Provide the [x, y] coordinate of the cell's center where the given text is located.  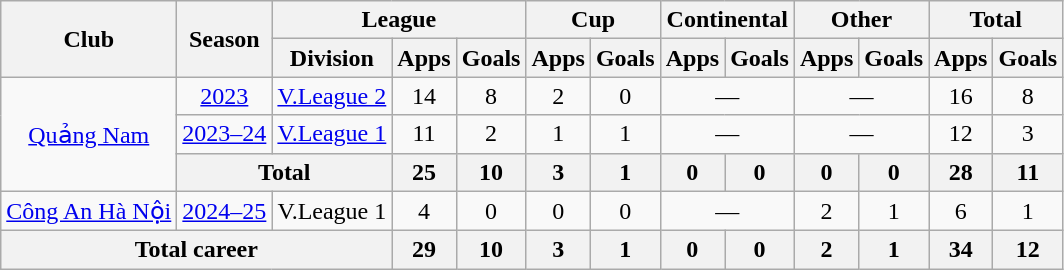
Season [224, 39]
2023 [224, 96]
V.League 2 [332, 96]
Other [861, 20]
Division [332, 58]
League [399, 20]
25 [424, 172]
Quảng Nam [89, 134]
29 [424, 250]
6 [961, 211]
Total career [196, 250]
Continental [727, 20]
Công An Hà Nội [89, 211]
2024–25 [224, 211]
Cup [593, 20]
14 [424, 96]
2023–24 [224, 134]
34 [961, 250]
4 [424, 211]
16 [961, 96]
28 [961, 172]
Club [89, 39]
